Identify which cell holds the provided text, then report its [X, Y] central coordinate. 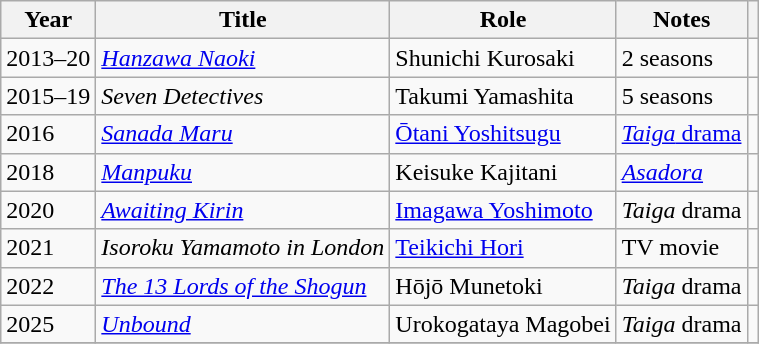
5 seasons [682, 96]
2020 [48, 210]
Teikichi Hori [503, 248]
Takumi Yamashita [503, 96]
Isoroku Yamamoto in London [243, 248]
TV movie [682, 248]
Awaiting Kirin [243, 210]
Unbound [243, 324]
2022 [48, 286]
Seven Detectives [243, 96]
Imagawa Yoshimoto [503, 210]
The 13 Lords of the Shogun [243, 286]
Notes [682, 20]
Keisuke Kajitani [503, 172]
Urokogataya Magobei [503, 324]
Ōtani Yoshitsugu [503, 134]
Role [503, 20]
Asadora [682, 172]
Manpuku [243, 172]
2018 [48, 172]
2016 [48, 134]
2021 [48, 248]
Sanada Maru [243, 134]
Shunichi Kurosaki [503, 58]
Hōjō Munetoki [503, 286]
Year [48, 20]
2015–19 [48, 96]
2025 [48, 324]
2 seasons [682, 58]
2013–20 [48, 58]
Title [243, 20]
Hanzawa Naoki [243, 58]
